For the text-containing cell, return its midpoint in [x, y] coordinate format. 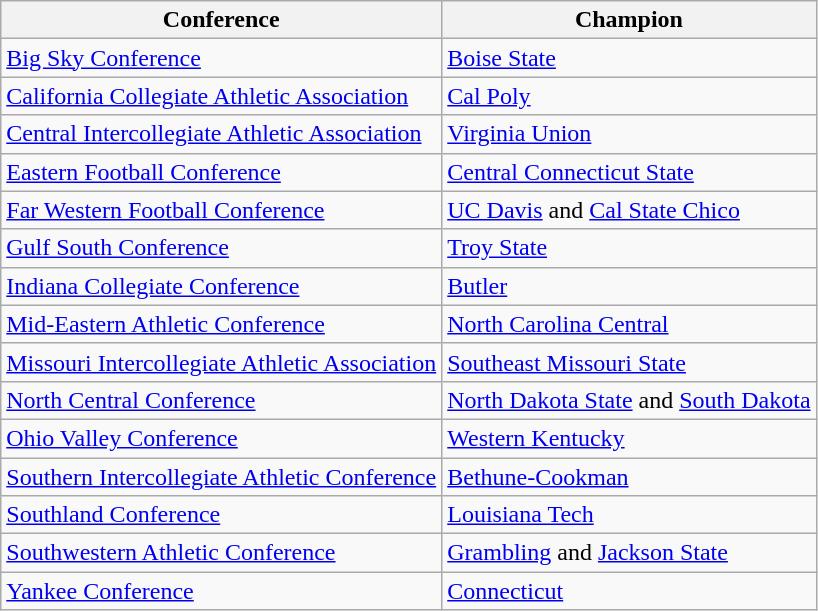
Butler [629, 286]
Yankee Conference [222, 591]
Ohio Valley Conference [222, 438]
Conference [222, 20]
Connecticut [629, 591]
North Carolina Central [629, 324]
Western Kentucky [629, 438]
North Dakota State and South Dakota [629, 400]
Southwestern Athletic Conference [222, 553]
UC Davis and Cal State Chico [629, 210]
Southern Intercollegiate Athletic Conference [222, 477]
California Collegiate Athletic Association [222, 96]
North Central Conference [222, 400]
Troy State [629, 248]
Indiana Collegiate Conference [222, 286]
Bethune-Cookman [629, 477]
Grambling and Jackson State [629, 553]
Southland Conference [222, 515]
Eastern Football Conference [222, 172]
Mid-Eastern Athletic Conference [222, 324]
Gulf South Conference [222, 248]
Boise State [629, 58]
Central Connecticut State [629, 172]
Virginia Union [629, 134]
Louisiana Tech [629, 515]
Central Intercollegiate Athletic Association [222, 134]
Southeast Missouri State [629, 362]
Big Sky Conference [222, 58]
Cal Poly [629, 96]
Far Western Football Conference [222, 210]
Missouri Intercollegiate Athletic Association [222, 362]
Champion [629, 20]
